For the text-containing cell, return its midpoint in [X, Y] coordinate format. 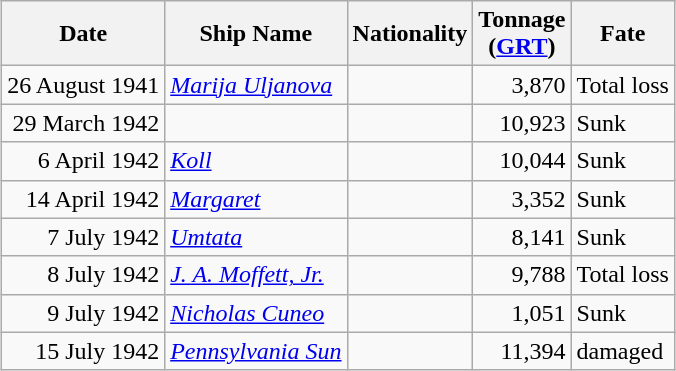
26 August 1941 [84, 85]
Nicholas Cuneo [256, 313]
8,141 [522, 237]
9 July 1942 [84, 313]
Marija Uljanova [256, 85]
Pennsylvania Sun [256, 351]
Ship Name [256, 34]
6 April 1942 [84, 161]
11,394 [522, 351]
Tonnage(GRT) [522, 34]
14 April 1942 [84, 199]
damaged [622, 351]
8 July 1942 [84, 275]
3,352 [522, 199]
9,788 [522, 275]
3,870 [522, 85]
J. A. Moffett, Jr. [256, 275]
10,923 [522, 123]
7 July 1942 [84, 237]
29 March 1942 [84, 123]
Nationality [410, 34]
Date [84, 34]
Fate [622, 34]
1,051 [522, 313]
Margaret [256, 199]
Umtata [256, 237]
Koll [256, 161]
15 July 1942 [84, 351]
10,044 [522, 161]
